Detect which cell encompasses the target text, then output its [x, y] center coordinate. 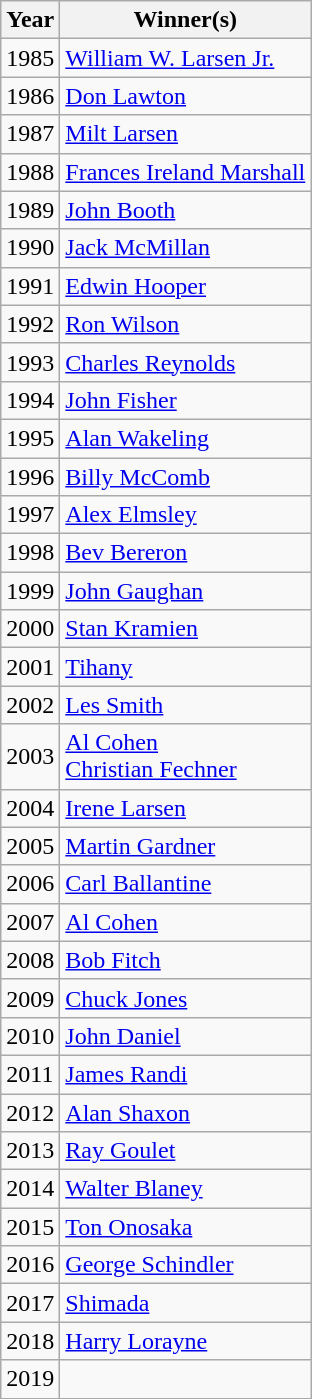
2016 [30, 1265]
2001 [30, 667]
Billy McComb [186, 477]
John Daniel [186, 1036]
John Booth [186, 210]
2009 [30, 998]
1992 [30, 324]
Year [30, 20]
2012 [30, 1113]
2013 [30, 1151]
Bob Fitch [186, 960]
1991 [30, 286]
2008 [30, 960]
Don Lawton [186, 96]
Ton Onosaka [186, 1227]
Les Smith [186, 705]
1997 [30, 515]
George Schindler [186, 1265]
2010 [30, 1036]
1985 [30, 58]
1986 [30, 96]
1996 [30, 477]
William W. Larsen Jr. [186, 58]
2015 [30, 1227]
2003 [30, 756]
2017 [30, 1303]
Milt Larsen [186, 134]
1988 [30, 172]
1993 [30, 362]
James Randi [186, 1074]
Frances Ireland Marshall [186, 172]
2002 [30, 705]
Al Cohen [186, 922]
2019 [30, 1379]
Irene Larsen [186, 808]
1989 [30, 210]
Jack McMillan [186, 248]
John Gaughan [186, 591]
1995 [30, 438]
2004 [30, 808]
2005 [30, 846]
2007 [30, 922]
Harry Lorayne [186, 1341]
Alan Shaxon [186, 1113]
2000 [30, 629]
John Fisher [186, 400]
Alan Wakeling [186, 438]
2014 [30, 1189]
2018 [30, 1341]
Ray Goulet [186, 1151]
Bev Bereron [186, 553]
2011 [30, 1074]
1994 [30, 400]
Martin Gardner [186, 846]
Walter Blaney [186, 1189]
Alex Elmsley [186, 515]
Winner(s) [186, 20]
Charles Reynolds [186, 362]
1998 [30, 553]
Carl Ballantine [186, 884]
1990 [30, 248]
Tihany [186, 667]
Shimada [186, 1303]
Chuck Jones [186, 998]
Al CohenChristian Fechner [186, 756]
Edwin Hooper [186, 286]
2006 [30, 884]
Ron Wilson [186, 324]
Stan Kramien [186, 629]
1987 [30, 134]
1999 [30, 591]
